Scan for the cell matching the given text and deliver its (x, y) coordinate at center. 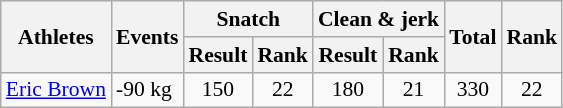
21 (414, 90)
Total (472, 36)
-90 kg (147, 90)
180 (348, 90)
Athletes (56, 36)
150 (218, 90)
Eric Brown (56, 90)
330 (472, 90)
Clean & jerk (378, 19)
Snatch (248, 19)
Events (147, 36)
